Capture the cell that displays the provided text and extract its [X, Y] central coordinate. 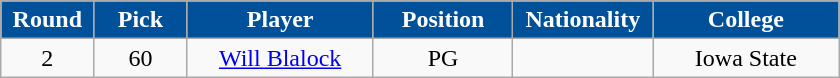
College [746, 20]
Pick [140, 20]
Round [48, 20]
Player [280, 20]
PG [443, 58]
Iowa State [746, 58]
Will Blalock [280, 58]
Nationality [583, 20]
2 [48, 58]
60 [140, 58]
Position [443, 20]
